Output the (x, y) coordinate of the center of the cell containing the given text.  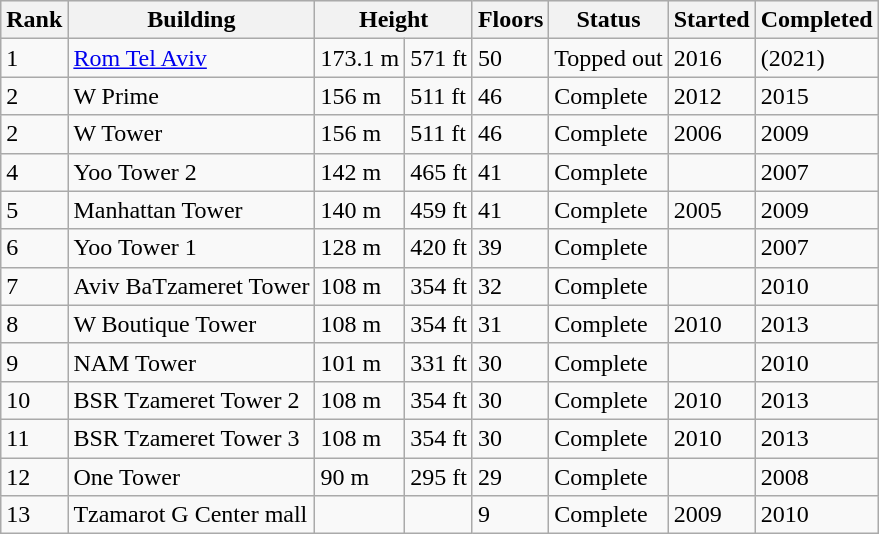
Aviv BaTzameret Tower (192, 286)
Yoo Tower 1 (192, 248)
W Boutique Tower (192, 324)
Rank (34, 20)
Manhattan Tower (192, 210)
Status (608, 20)
Floors (510, 20)
6 (34, 248)
571 ft (439, 58)
331 ft (439, 362)
Started (712, 20)
Building (192, 20)
Tzamarot G Center mall (192, 515)
7 (34, 286)
1 (34, 58)
13 (34, 515)
Rom Tel Aviv (192, 58)
W Tower (192, 134)
2005 (712, 210)
11 (34, 438)
101 m (360, 362)
5 (34, 210)
90 m (360, 477)
Yoo Tower 2 (192, 172)
8 (34, 324)
31 (510, 324)
NAM Tower (192, 362)
One Tower (192, 477)
173.1 m (360, 58)
39 (510, 248)
128 m (360, 248)
Topped out (608, 58)
465 ft (439, 172)
140 m (360, 210)
2006 (712, 134)
32 (510, 286)
295 ft (439, 477)
50 (510, 58)
2012 (712, 96)
Completed (816, 20)
Height (394, 20)
4 (34, 172)
W Prime (192, 96)
BSR Tzameret Tower 3 (192, 438)
2008 (816, 477)
142 m (360, 172)
29 (510, 477)
459 ft (439, 210)
420 ft (439, 248)
12 (34, 477)
10 (34, 400)
BSR Tzameret Tower 2 (192, 400)
(2021) (816, 58)
2016 (712, 58)
2015 (816, 96)
